Capture the cell that displays the provided text and extract its (x, y) central coordinate. 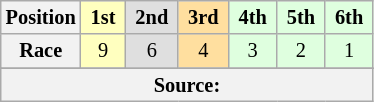
2 (301, 51)
Position (41, 17)
3 (253, 51)
6th (349, 17)
9 (104, 51)
4th (253, 17)
4 (203, 51)
1 (349, 51)
2nd (152, 17)
Race (41, 51)
Source: (187, 85)
6 (152, 51)
5th (301, 17)
3rd (203, 17)
1st (104, 17)
